Determine the [X, Y] coordinate at the center of the cell enclosing the given text.  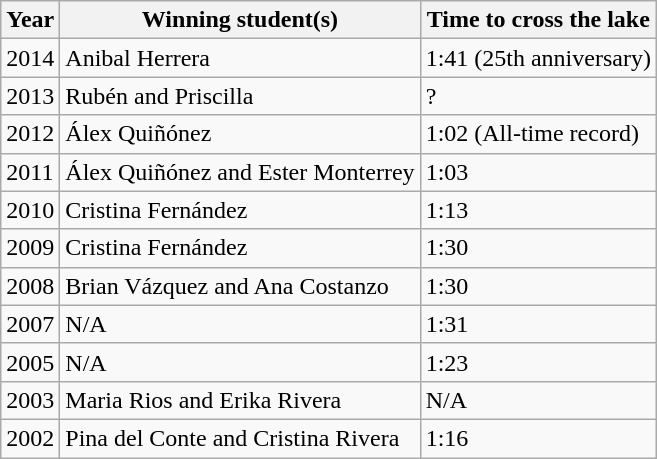
2010 [30, 210]
Time to cross the lake [538, 20]
1:02 (All-time record) [538, 134]
Year [30, 20]
1:41 (25th anniversary) [538, 58]
1:13 [538, 210]
1:16 [538, 438]
Rubén and Priscilla [240, 96]
Brian Vázquez and Ana Costanzo [240, 286]
2011 [30, 172]
2005 [30, 362]
2003 [30, 400]
1:31 [538, 324]
1:03 [538, 172]
2007 [30, 324]
1:23 [538, 362]
2008 [30, 286]
2009 [30, 248]
Pina del Conte and Cristina Rivera [240, 438]
2002 [30, 438]
2014 [30, 58]
Anibal Herrera [240, 58]
2012 [30, 134]
2013 [30, 96]
Álex Quiñónez and Ester Monterrey [240, 172]
Álex Quiñónez [240, 134]
Winning student(s) [240, 20]
Maria Rios and Erika Rivera [240, 400]
? [538, 96]
